Return the [x, y] coordinate for the center point of the cell that contains the specified text.  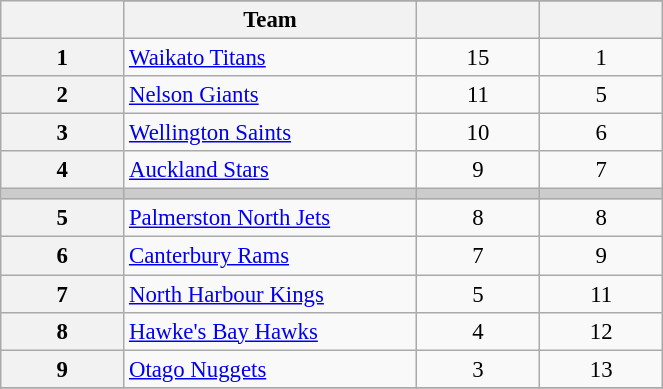
Nelson Giants [270, 95]
Canterbury Rams [270, 256]
Hawke's Bay Hawks [270, 331]
Palmerston North Jets [270, 219]
Wellington Saints [270, 133]
Otago Nuggets [270, 369]
13 [602, 369]
Waikato Titans [270, 58]
15 [478, 58]
North Harbour Kings [270, 294]
2 [62, 95]
10 [478, 133]
Team [270, 20]
12 [602, 331]
Auckland Stars [270, 170]
